Search for the cell housing the specified text and yield its [x, y] center coordinate. 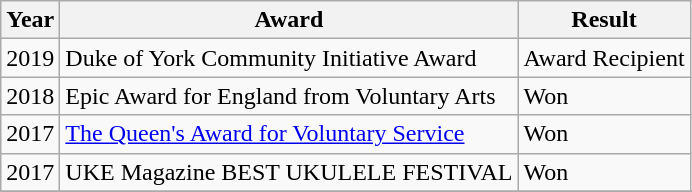
2018 [30, 96]
UKE Magazine BEST UKULELE FESTIVAL [289, 172]
Year [30, 20]
Award Recipient [604, 58]
Epic Award for England from Voluntary Arts [289, 96]
Result [604, 20]
Award [289, 20]
The Queen's Award for Voluntary Service [289, 134]
2019 [30, 58]
Duke of York Community Initiative Award [289, 58]
